Extract the [x, y] coordinate from the center of the cell holding the provided text.  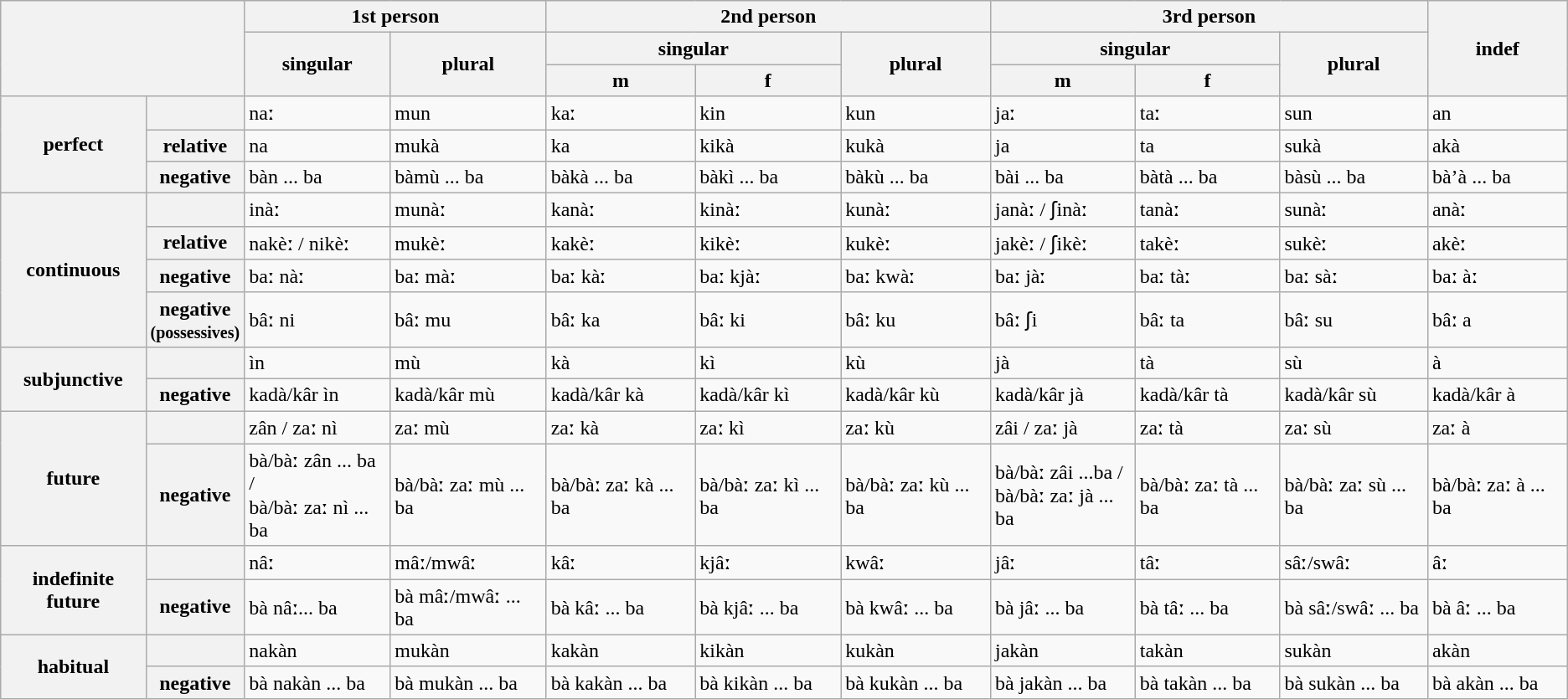
bà jakàn ... ba [1062, 682]
jaː [1062, 113]
subjunctive [74, 378]
jâː [1062, 563]
inàː [317, 210]
kadà/kâr kù [916, 394]
negative(possessives) [195, 320]
taː [1208, 113]
bà/bàː zân ... ba /bà/bàː zaː nì ... ba [317, 495]
baː jàː [1062, 276]
bà/bàː zaː mù ... ba [468, 495]
zaː kì [768, 427]
tà [1208, 362]
kakèː [621, 243]
an [1498, 113]
bâː ʃi [1062, 320]
kadà/kâr jà [1062, 394]
sâː/swâː [1354, 563]
ìn [317, 362]
kun [916, 113]
kinàː [768, 210]
mâː/mwâː [468, 563]
baː kwàː [916, 276]
baː sàː [1354, 276]
jà [1062, 362]
bâː ka [621, 320]
kukèː [916, 243]
mun [468, 113]
bâː ku [916, 320]
kukà [916, 145]
zaː kà [621, 427]
mukà [468, 145]
3rd person [1209, 17]
kin [768, 113]
kâː [621, 563]
bâː su [1354, 320]
bà âː ... ba [1498, 608]
bà takàn ... ba [1208, 682]
bâː ni [317, 320]
bài ... ba [1062, 177]
bâː ki [768, 320]
mukèː [468, 243]
kadà/kâr kà [621, 394]
kadà/kâr ìn [317, 394]
zaː kù [916, 427]
munàː [468, 210]
mukàn [468, 650]
bà/bàː zaː tà ... ba [1208, 495]
takèː [1208, 243]
2nd person [768, 17]
nakèː / nikèː [317, 243]
zaː mù [468, 427]
zân / zaː nì [317, 427]
à [1498, 362]
tâː [1208, 563]
baː àː [1498, 276]
na [317, 145]
bàn ... ba [317, 177]
kadà/kâr tà [1208, 394]
kanàː [621, 210]
bà/bàː zaː sù ... ba [1354, 495]
kì [768, 362]
kjâː [768, 563]
bà nakàn ... ba [317, 682]
bà mukàn ... ba [468, 682]
bàkù ... ba [916, 177]
1st person [395, 17]
bà kâː ... ba [621, 608]
sun [1354, 113]
nâː [317, 563]
bâː a [1498, 320]
akàn [1498, 650]
kadà/kâr à [1498, 394]
kù [916, 362]
ka [621, 145]
janàː / ʃinàː [1062, 210]
bàkà ... ba [621, 177]
nakàn [317, 650]
bà sukàn ... ba [1354, 682]
indef [1498, 49]
baː kàː [621, 276]
akà [1498, 145]
bàmù ... ba [468, 177]
kadà/kâr kì [768, 394]
baː màː [468, 276]
indefinite future [74, 590]
perfect [74, 145]
kikèː [768, 243]
baː nàː [317, 276]
bàtà ... ba [1208, 177]
kunàː [916, 210]
ja [1062, 145]
sukèː [1354, 243]
sukà [1354, 145]
bà/bàː zâi ...ba /bà/bàː zaː jà ... ba [1062, 495]
naː [317, 113]
akèː [1498, 243]
bà kukàn ... ba [916, 682]
baː tàː [1208, 276]
bàsù ... ba [1354, 177]
ta [1208, 145]
bà/bàː zaː à ... ba [1498, 495]
tanàː [1208, 210]
kukàn [916, 650]
bà mâː/mwâː ... ba [468, 608]
sunàː [1354, 210]
bà kjâː ... ba [768, 608]
bà tâː ... ba [1208, 608]
bà’à ... ba [1498, 177]
zaː tà [1208, 427]
âː [1498, 563]
kà [621, 362]
jakèː / ʃikèː [1062, 243]
bà kakàn ... ba [621, 682]
sù [1354, 362]
bà/bàː zaː kà ... ba [621, 495]
continuous [74, 270]
mù [468, 362]
kakàn [621, 650]
bâː ta [1208, 320]
kadà/kâr sù [1354, 394]
takàn [1208, 650]
kaː [621, 113]
future [74, 478]
sukàn [1354, 650]
bà sâː/swâː ... ba [1354, 608]
kikàn [768, 650]
bà akàn ... ba [1498, 682]
bâː mu [468, 320]
kadà/kâr mù [468, 394]
zâi / zaː jà [1062, 427]
zaː à [1498, 427]
bà kwâː ... ba [916, 608]
anàː [1498, 210]
bàkì ... ba [768, 177]
kwâː [916, 563]
bà kikàn ... ba [768, 682]
zaː sù [1354, 427]
habitual [74, 666]
baː kjàː [768, 276]
bà nâː... ba [317, 608]
bà jâː ... ba [1062, 608]
bà/bàː zaː kù ... ba [916, 495]
bà/bàː zaː kì ... ba [768, 495]
kikà [768, 145]
jakàn [1062, 650]
